Extract the (X, Y) coordinate from the center of the cell holding the provided text.  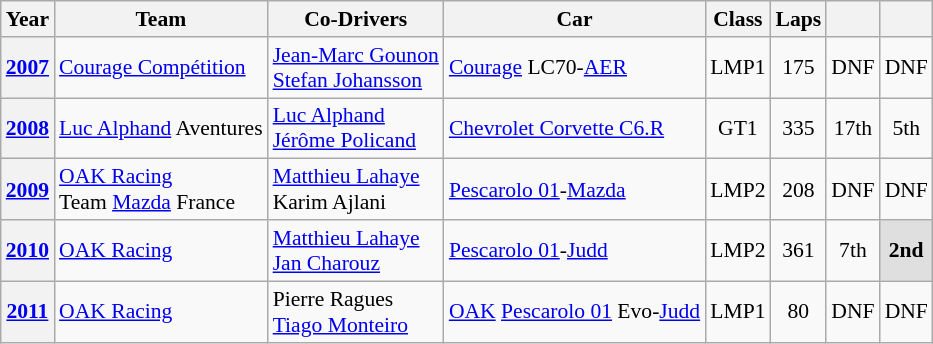
Pescarolo 01-Mazda (574, 190)
361 (799, 250)
2009 (28, 190)
Car (574, 19)
2007 (28, 68)
Pescarolo 01-Judd (574, 250)
Team (161, 19)
Matthieu Lahaye Jan Charouz (356, 250)
Chevrolet Corvette C6.R (574, 128)
Laps (799, 19)
175 (799, 68)
7th (852, 250)
Class (738, 19)
OAK Pescarolo 01 Evo-Judd (574, 312)
2nd (906, 250)
335 (799, 128)
2010 (28, 250)
Courage Compétition (161, 68)
Luc Alphand Aventures (161, 128)
80 (799, 312)
5th (906, 128)
Co-Drivers (356, 19)
Year (28, 19)
Luc Alphand Jérôme Policand (356, 128)
2011 (28, 312)
Matthieu Lahaye Karim Ajlani (356, 190)
Pierre Ragues Tiago Monteiro (356, 312)
Courage LC70-AER (574, 68)
GT1 (738, 128)
Jean-Marc Gounon Stefan Johansson (356, 68)
17th (852, 128)
OAK Racing Team Mazda France (161, 190)
208 (799, 190)
2008 (28, 128)
